Detect which cell encompasses the target text, then output its [X, Y] center coordinate. 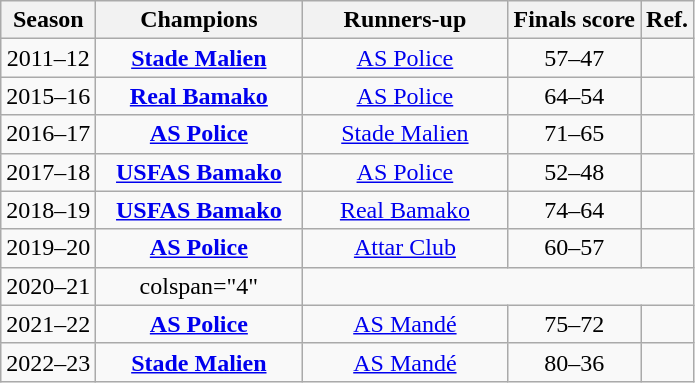
2021–22 [48, 324]
Season [48, 20]
Runners-up [405, 20]
Champions [199, 20]
52–48 [574, 172]
2011–12 [48, 58]
57–47 [574, 58]
2017–18 [48, 172]
2020–21 [48, 286]
64–54 [574, 96]
71–65 [574, 134]
2018–19 [48, 210]
75–72 [574, 324]
80–36 [574, 362]
60–57 [574, 248]
2016–17 [48, 134]
74–64 [574, 210]
colspan="4" [199, 286]
2015–16 [48, 96]
2022–23 [48, 362]
Ref. [668, 20]
2019–20 [48, 248]
Finals score [574, 20]
Attar Club [405, 248]
